For the text-containing cell, return its midpoint in (x, y) coordinate format. 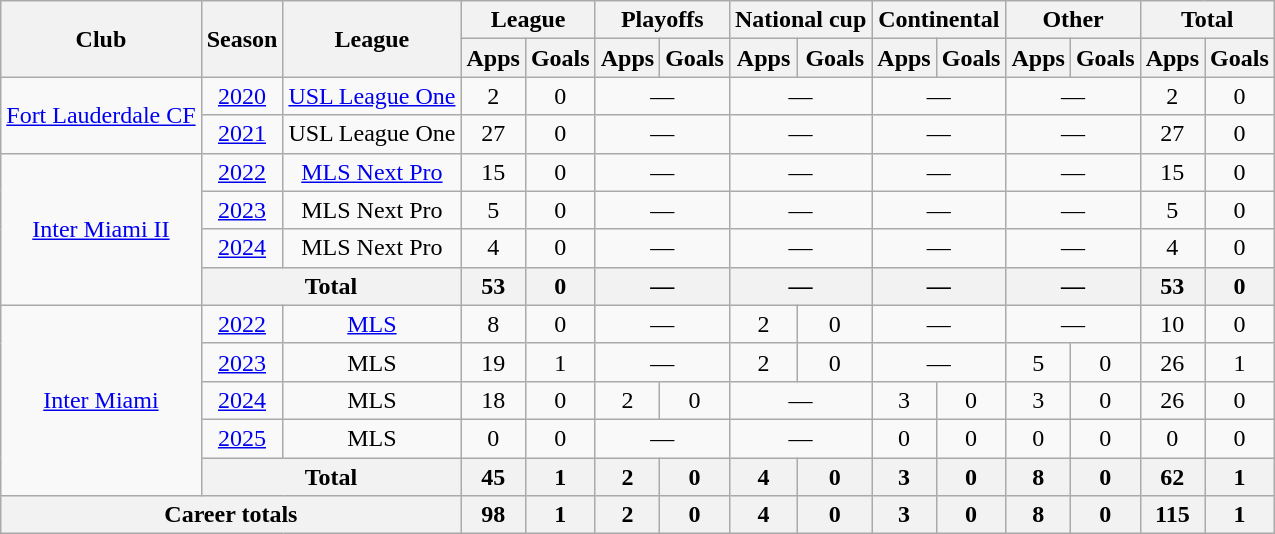
Inter Miami II (101, 229)
Career totals (231, 515)
62 (1172, 477)
18 (493, 400)
Inter Miami (101, 400)
Season (242, 39)
Club (101, 39)
2025 (242, 438)
National cup (800, 20)
Other (1073, 20)
98 (493, 515)
2021 (242, 134)
Continental (939, 20)
115 (1172, 515)
Fort Lauderdale CF (101, 115)
Playoffs (662, 20)
19 (493, 362)
45 (493, 477)
10 (1172, 324)
2020 (242, 96)
